Return the (X, Y) coordinate for the center point of the cell that contains the specified text.  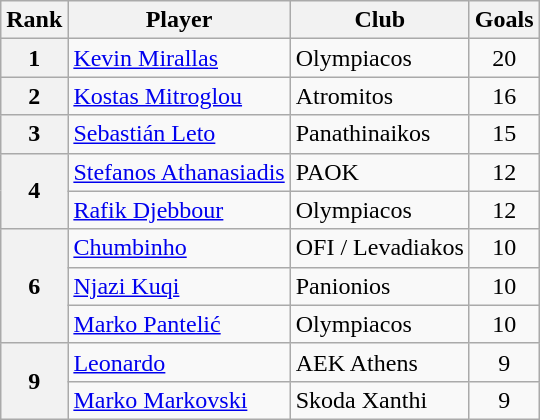
Chumbinho (179, 248)
Goals (504, 20)
Kevin Mirallas (179, 58)
16 (504, 96)
Club (380, 20)
Kostas Mitroglou (179, 96)
Panionios (380, 286)
Rank (34, 20)
Panathinaikos (380, 134)
OFI / Levadiakos (380, 248)
Njazi Kuqi (179, 286)
6 (34, 286)
1 (34, 58)
3 (34, 134)
20 (504, 58)
Marko Markovski (179, 400)
Atromitos (380, 96)
PAOK (380, 172)
2 (34, 96)
Sebastián Leto (179, 134)
Marko Pantelić (179, 324)
Skoda Xanthi (380, 400)
AEK Athens (380, 362)
Stefanos Athanasiadis (179, 172)
Rafik Djebbour (179, 210)
Leonardo (179, 362)
4 (34, 191)
Player (179, 20)
15 (504, 134)
